Find where the given text appears and provide that cell's center as [x, y] coordinate. 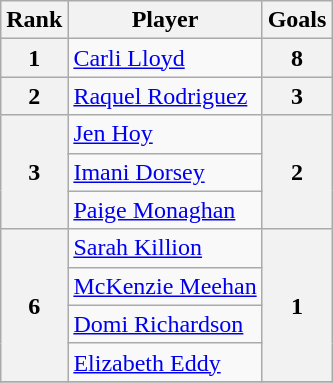
McKenzie Meehan [165, 286]
Elizabeth Eddy [165, 362]
Carli Lloyd [165, 58]
6 [34, 305]
Domi Richardson [165, 324]
Raquel Rodriguez [165, 96]
Goals [297, 20]
Paige Monaghan [165, 210]
Rank [34, 20]
8 [297, 58]
Imani Dorsey [165, 172]
Jen Hoy [165, 134]
Player [165, 20]
Sarah Killion [165, 248]
